Output the (X, Y) coordinate of the center of the cell containing the given text.  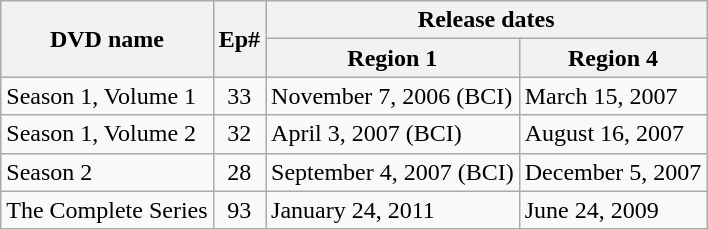
December 5, 2007 (613, 172)
March 15, 2007 (613, 96)
November 7, 2006 (BCI) (393, 96)
The Complete Series (107, 210)
Region 1 (393, 58)
January 24, 2011 (393, 210)
Release dates (486, 20)
Season 1, Volume 2 (107, 134)
April 3, 2007 (BCI) (393, 134)
Ep# (239, 39)
Region 4 (613, 58)
August 16, 2007 (613, 134)
93 (239, 210)
June 24, 2009 (613, 210)
DVD name (107, 39)
28 (239, 172)
32 (239, 134)
33 (239, 96)
September 4, 2007 (BCI) (393, 172)
Season 2 (107, 172)
Season 1, Volume 1 (107, 96)
